Locate the cell with the specified text and output its [X, Y] center coordinate. 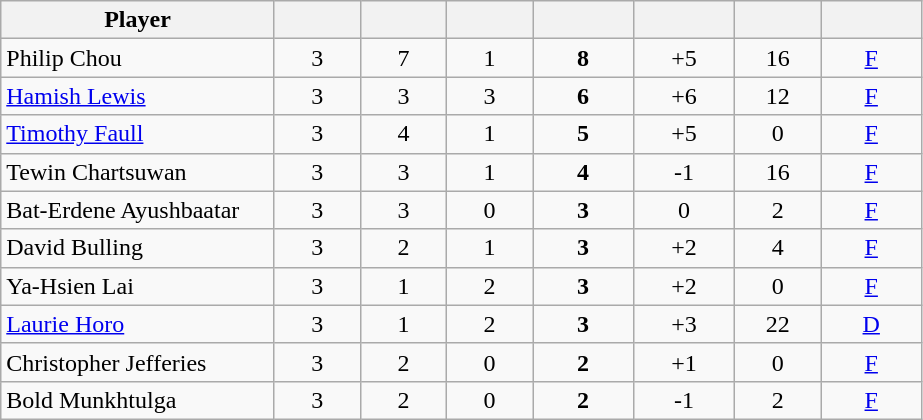
+1 [684, 362]
Christopher Jefferies [138, 362]
Timothy Faull [138, 134]
Laurie Horo [138, 324]
8 [582, 58]
Hamish Lewis [138, 96]
7 [403, 58]
6 [582, 96]
Philip Chou [138, 58]
5 [582, 134]
+3 [684, 324]
Tewin Chartsuwan [138, 172]
D [872, 324]
22 [778, 324]
David Bulling [138, 248]
Bat-Erdene Ayushbaatar [138, 210]
12 [778, 96]
Ya-Hsien Lai [138, 286]
Bold Munkhtulga [138, 400]
Player [138, 20]
+6 [684, 96]
